Identify which cell holds the provided text, then report its (x, y) central coordinate. 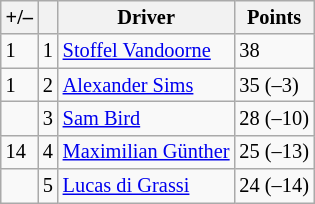
Points (274, 17)
4 (48, 152)
+/– (20, 17)
2 (48, 85)
3 (48, 118)
5 (48, 186)
35 (–3) (274, 85)
25 (–13) (274, 152)
38 (274, 51)
Driver (146, 17)
Sam Bird (146, 118)
Lucas di Grassi (146, 186)
14 (20, 152)
Maximilian Günther (146, 152)
Alexander Sims (146, 85)
Stoffel Vandoorne (146, 51)
24 (–14) (274, 186)
28 (–10) (274, 118)
